Provide the [X, Y] coordinate of the cell's center where the given text is located.  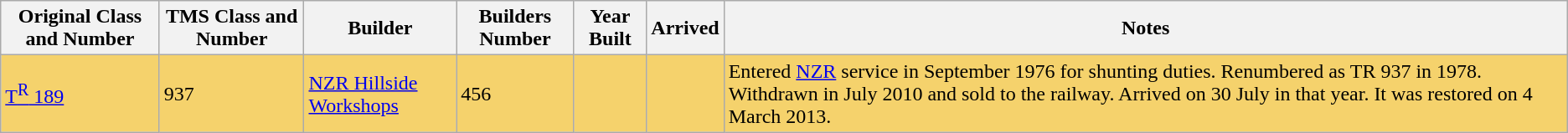
Notes [1146, 28]
Original Class and Number [80, 28]
TR 189 [80, 94]
Builder [380, 28]
Builders Number [515, 28]
Year Built [610, 28]
Arrived [685, 28]
456 [515, 94]
NZR Hillside Workshops [380, 94]
TMS Class and Number [231, 28]
937 [231, 94]
